Provide the [X, Y] coordinate of the cell's center where the given text is located.  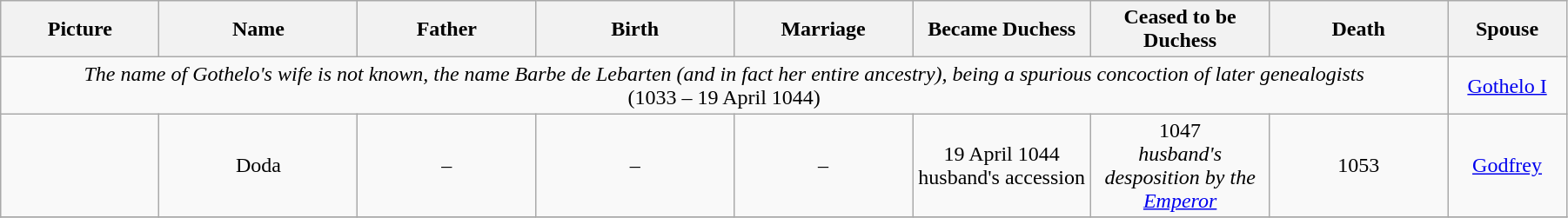
Father [447, 30]
Godfrey [1507, 165]
1053 [1359, 165]
Spouse [1507, 30]
Name [258, 30]
19 April 1044husband's accession [1002, 165]
Gothelo I [1507, 85]
Became Duchess [1002, 30]
1047husband's desposition by the Emperor [1180, 165]
Doda [258, 165]
Ceased to be Duchess [1180, 30]
Marriage [823, 30]
Birth [635, 30]
Picture [80, 30]
Death [1359, 30]
